Extract the [x, y] coordinate from the center of the cell holding the provided text.  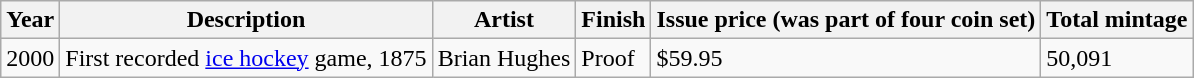
Artist [504, 20]
2000 [30, 58]
Brian Hughes [504, 58]
Total mintage [1117, 20]
$59.95 [846, 58]
Proof [614, 58]
Issue price (was part of four coin set) [846, 20]
Finish [614, 20]
50,091 [1117, 58]
Description [246, 20]
Year [30, 20]
First recorded ice hockey game, 1875 [246, 58]
